Extract the [X, Y] coordinate from the center of the cell holding the provided text.  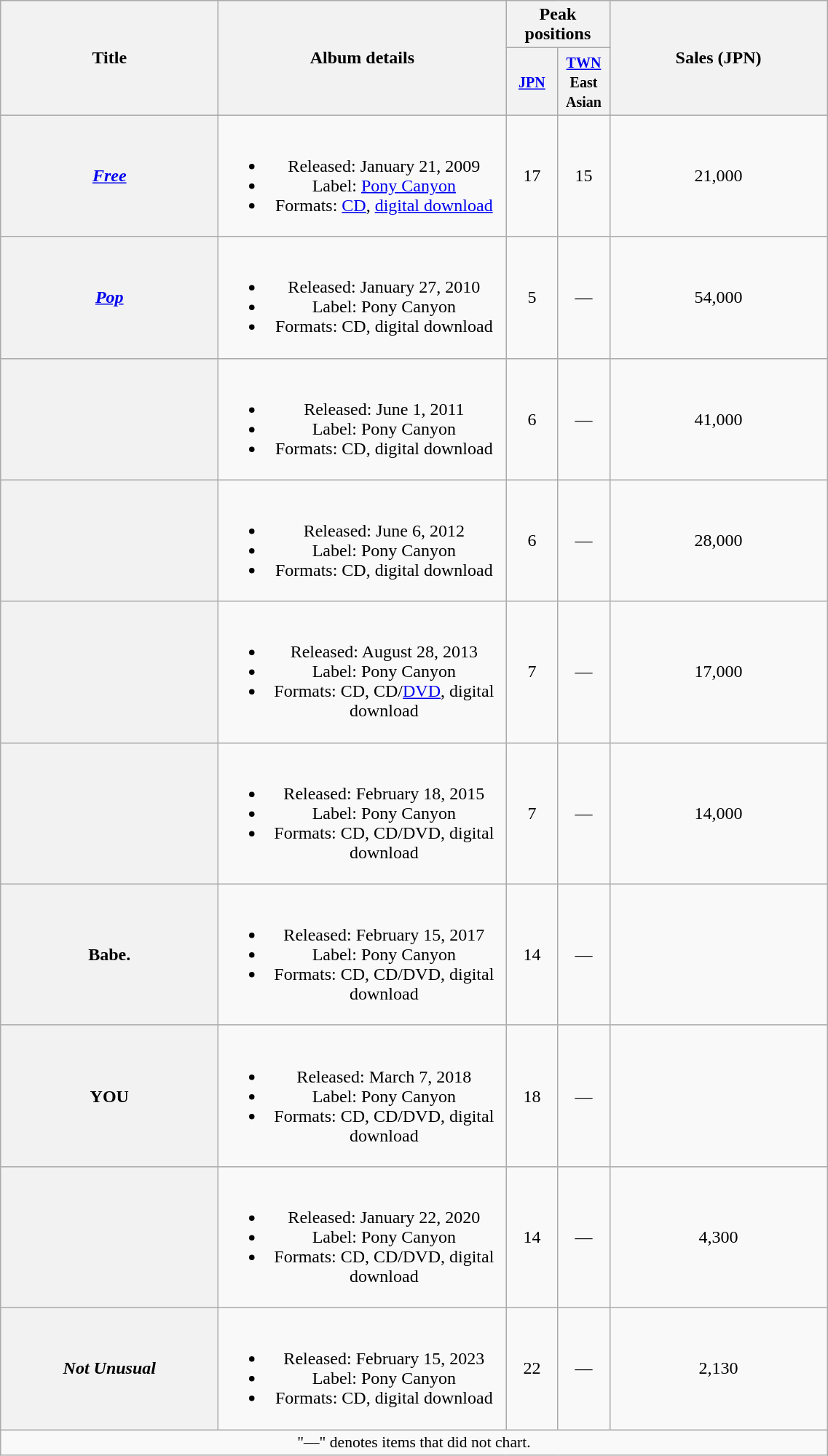
"—" denotes items that did not chart. [414, 1443]
14,000 [718, 813]
22 [532, 1369]
Released: June 6, 2012 Label: Pony CanyonFormats: CD, digital download [363, 540]
JPN [532, 82]
Not Unusual [109, 1369]
Babe. [109, 954]
Released: January 22, 2020 Label: Pony CanyonFormats: CD, CD/DVD, digital download [363, 1237]
Released: February 15, 2023 Label: Pony CanyonFormats: CD, digital download [363, 1369]
Released: August 28, 2013 Label: Pony CanyonFormats: CD, CD/DVD, digital download [363, 672]
21,000 [718, 176]
Pop [109, 297]
5 [532, 297]
2,130 [718, 1369]
Released: February 15, 2017 Label: Pony CanyonFormats: CD, CD/DVD, digital download [363, 954]
41,000 [718, 419]
Released: February 18, 2015 Label: Pony CanyonFormats: CD, CD/DVD, digital download [363, 813]
Released: January 27, 2010 Label: Pony CanyonFormats: CD, digital download [363, 297]
Peak positions [558, 25]
Sales (JPN) [718, 58]
28,000 [718, 540]
54,000 [718, 297]
Released: March 7, 2018 Label: Pony CanyonFormats: CD, CD/DVD, digital download [363, 1096]
Free [109, 176]
17 [532, 176]
TWN East Asian [584, 82]
Released: June 1, 2011 Label: Pony CanyonFormats: CD, digital download [363, 419]
Released: January 21, 2009 Label: Pony CanyonFormats: CD, digital download [363, 176]
YOU [109, 1096]
15 [584, 176]
17,000 [718, 672]
18 [532, 1096]
Album details [363, 58]
Title [109, 58]
4,300 [718, 1237]
